Return the [X, Y] coordinate for the center point of the cell that contains the specified text.  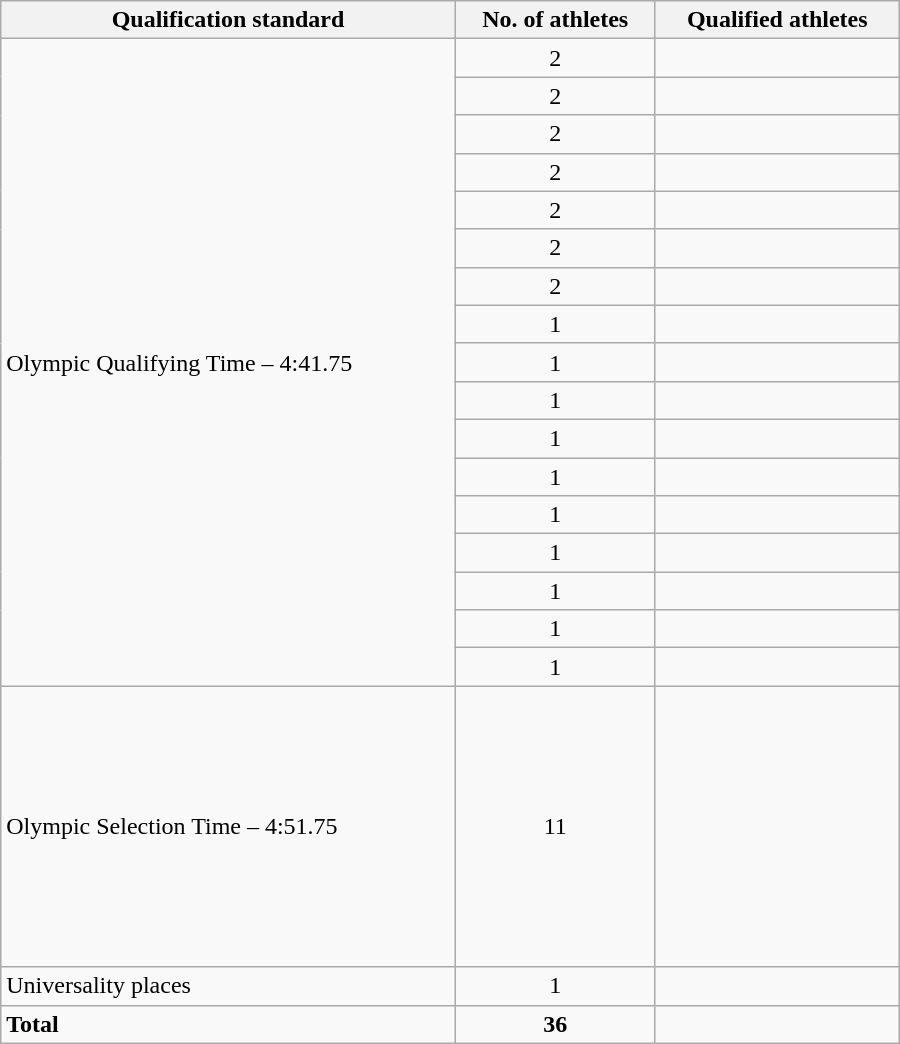
36 [555, 1024]
Olympic Selection Time – 4:51.75 [228, 826]
Total [228, 1024]
Universality places [228, 986]
Qualified athletes [777, 20]
Qualification standard [228, 20]
Olympic Qualifying Time – 4:41.75 [228, 362]
11 [555, 826]
No. of athletes [555, 20]
